Pinpoint the cell where the given text exists, returning its (x, y) midpoint coordinate. 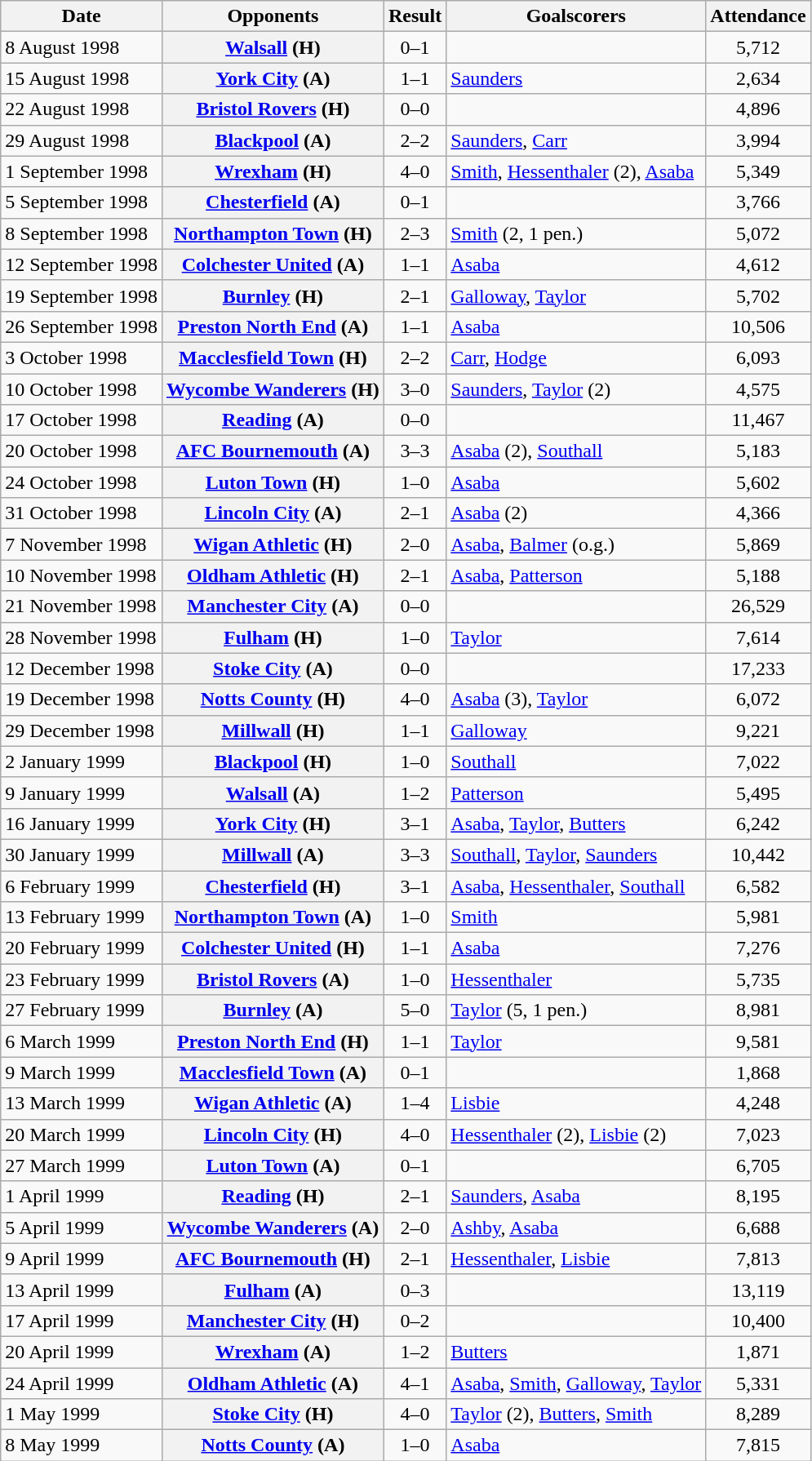
3 October 1998 (82, 357)
22 August 1998 (82, 109)
15 August 1998 (82, 78)
Colchester United (A) (273, 264)
Reading (H) (273, 1197)
York City (A) (273, 78)
Luton Town (A) (273, 1166)
9 April 1999 (82, 1259)
Smith (2, 1 pen.) (576, 233)
27 March 1999 (82, 1166)
Walsall (H) (273, 47)
10 October 1998 (82, 389)
8 August 1998 (82, 47)
10 November 1998 (82, 575)
26 September 1998 (82, 326)
Galloway (576, 730)
Notts County (A) (273, 1445)
5,349 (758, 171)
7,023 (758, 1135)
Asaba, Smith, Galloway, Taylor (576, 1383)
10,506 (758, 326)
24 October 1998 (82, 482)
Preston North End (H) (273, 1041)
5,869 (758, 544)
Wrexham (H) (273, 171)
Macclesfield Town (H) (273, 357)
Manchester City (H) (273, 1321)
Asaba (2), Southall (576, 451)
Burnley (A) (273, 1010)
20 March 1999 (82, 1135)
Wycombe Wanderers (A) (273, 1228)
Fulham (H) (273, 637)
Butters (576, 1352)
23 February 1999 (82, 979)
19 December 1998 (82, 699)
9,581 (758, 1041)
11,467 (758, 420)
Smith, Hessenthaler (2), Asaba (576, 171)
Macclesfield Town (A) (273, 1072)
2–3 (415, 233)
Attendance (758, 16)
5,981 (758, 917)
Northampton Town (A) (273, 917)
4,575 (758, 389)
Notts County (H) (273, 699)
3,994 (758, 140)
Result (415, 16)
Millwall (H) (273, 730)
4,366 (758, 513)
Lisbie (576, 1104)
Wycombe Wanderers (H) (273, 389)
Wigan Athletic (A) (273, 1104)
Oldham Athletic (H) (273, 575)
6,688 (758, 1228)
Lincoln City (H) (273, 1135)
29 December 1998 (82, 730)
13 March 1999 (82, 1104)
Taylor (5, 1 pen.) (576, 1010)
Chesterfield (A) (273, 202)
9,221 (758, 730)
8,195 (758, 1197)
AFC Bournemouth (H) (273, 1259)
3–0 (415, 389)
3,766 (758, 202)
7,022 (758, 762)
0–2 (415, 1321)
6,093 (758, 357)
Smith (576, 917)
1 September 1998 (82, 171)
1,871 (758, 1352)
13 April 1999 (82, 1290)
Luton Town (H) (273, 482)
Blackpool (A) (273, 140)
20 February 1999 (82, 948)
Burnley (H) (273, 295)
Saunders (576, 78)
21 November 1998 (82, 606)
29 August 1998 (82, 140)
Colchester United (H) (273, 948)
Asaba, Patterson (576, 575)
5,183 (758, 451)
Taylor (2), Butters, Smith (576, 1414)
30 January 1999 (82, 855)
2,634 (758, 78)
Stoke City (H) (273, 1414)
6,242 (758, 824)
Northampton Town (H) (273, 233)
Wigan Athletic (H) (273, 544)
5,072 (758, 233)
8 May 1999 (82, 1445)
19 September 1998 (82, 295)
13,119 (758, 1290)
Asaba, Hessenthaler, Southall (576, 886)
17 April 1999 (82, 1321)
Ashby, Asaba (576, 1228)
Saunders, Asaba (576, 1197)
20 April 1999 (82, 1352)
5 April 1999 (82, 1228)
1 April 1999 (82, 1197)
12 December 1998 (82, 668)
Hessenthaler, Lisbie (576, 1259)
6,072 (758, 699)
4,896 (758, 109)
8 September 1998 (82, 233)
9 January 1999 (82, 793)
17,233 (758, 668)
1,868 (758, 1072)
8,981 (758, 1010)
Saunders, Taylor (2) (576, 389)
Bristol Rovers (H) (273, 109)
13 February 1999 (82, 917)
Chesterfield (H) (273, 886)
8,289 (758, 1414)
Hessenthaler (2), Lisbie (2) (576, 1135)
Opponents (273, 16)
Manchester City (A) (273, 606)
Asaba, Balmer (o.g.) (576, 544)
5,712 (758, 47)
Asaba (3), Taylor (576, 699)
Wrexham (A) (273, 1352)
5,495 (758, 793)
4,612 (758, 264)
1 May 1999 (82, 1414)
Fulham (A) (273, 1290)
Saunders, Carr (576, 140)
10,442 (758, 855)
5,735 (758, 979)
Patterson (576, 793)
6,705 (758, 1166)
2 January 1999 (82, 762)
6 March 1999 (82, 1041)
7,813 (758, 1259)
AFC Bournemouth (A) (273, 451)
20 October 1998 (82, 451)
7,815 (758, 1445)
Oldham Athletic (A) (273, 1383)
4–1 (415, 1383)
1–4 (415, 1104)
Galloway, Taylor (576, 295)
31 October 1998 (82, 513)
6 February 1999 (82, 886)
Goalscorers (576, 16)
17 October 1998 (82, 420)
6,582 (758, 886)
Walsall (A) (273, 793)
4,248 (758, 1104)
Preston North End (A) (273, 326)
26,529 (758, 606)
Asaba (2) (576, 513)
12 September 1998 (82, 264)
5,331 (758, 1383)
Southall, Taylor, Saunders (576, 855)
9 March 1999 (82, 1072)
Reading (A) (273, 420)
5,702 (758, 295)
5,188 (758, 575)
Stoke City (A) (273, 668)
Bristol Rovers (A) (273, 979)
Millwall (A) (273, 855)
24 April 1999 (82, 1383)
Carr, Hodge (576, 357)
Blackpool (H) (273, 762)
7 November 1998 (82, 544)
Lincoln City (A) (273, 513)
York City (H) (273, 824)
Southall (576, 762)
5–0 (415, 1010)
Hessenthaler (576, 979)
Date (82, 16)
Asaba, Taylor, Butters (576, 824)
16 January 1999 (82, 824)
10,400 (758, 1321)
27 February 1999 (82, 1010)
28 November 1998 (82, 637)
5,602 (758, 482)
7,614 (758, 637)
7,276 (758, 948)
0–3 (415, 1290)
5 September 1998 (82, 202)
